Search for the cell housing the specified text and yield its [X, Y] center coordinate. 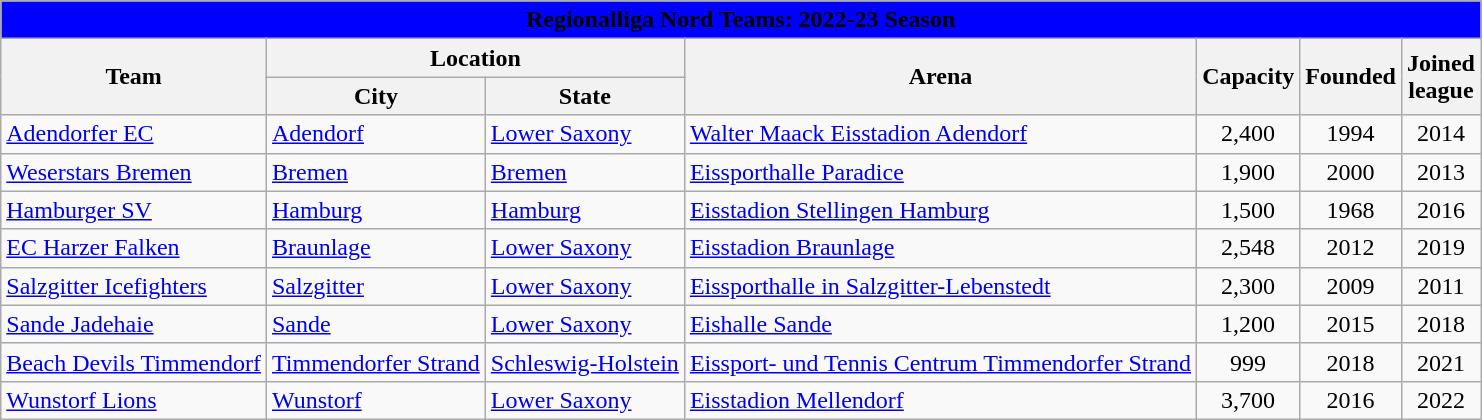
2011 [1440, 286]
2022 [1440, 400]
2013 [1440, 172]
Hamburger SV [134, 210]
Timmendorfer Strand [376, 362]
1,200 [1248, 324]
Joined league [1440, 77]
2,300 [1248, 286]
1,900 [1248, 172]
Walter Maack Eisstadion Adendorf [940, 134]
2009 [1351, 286]
Eishalle Sande [940, 324]
Beach Devils Timmendorf [134, 362]
2,400 [1248, 134]
Sande [376, 324]
Eisstadion Stellingen Hamburg [940, 210]
Adendorf [376, 134]
Eissporthalle Paradice [940, 172]
2015 [1351, 324]
State [584, 96]
Location [475, 58]
Weserstars Bremen [134, 172]
2000 [1351, 172]
Eisstadion Mellendorf [940, 400]
Salzgitter Icefighters [134, 286]
2012 [1351, 248]
Wunstorf Lions [134, 400]
999 [1248, 362]
Sande Jadehaie [134, 324]
Eisstadion Braunlage [940, 248]
2014 [1440, 134]
EC Harzer Falken [134, 248]
2,548 [1248, 248]
2021 [1440, 362]
Wunstorf [376, 400]
1968 [1351, 210]
1994 [1351, 134]
Founded [1351, 77]
Adendorfer EC [134, 134]
Team [134, 77]
Arena [940, 77]
1,500 [1248, 210]
Capacity [1248, 77]
3,700 [1248, 400]
2019 [1440, 248]
Schleswig-Holstein [584, 362]
City [376, 96]
Braunlage [376, 248]
Salzgitter [376, 286]
Regionalliga Nord Teams: 2022-23 Season [741, 20]
Eissporthalle in Salzgitter-Lebenstedt [940, 286]
Eissport- und Tennis Centrum Timmendorfer Strand [940, 362]
